From the cell containing the given text, extract its center point as [x, y] coordinate. 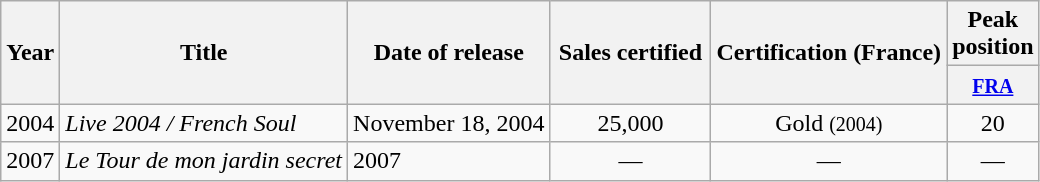
Live 2004 / French Soul [204, 123]
Gold (2004) [829, 123]
Peak position [993, 34]
2004 [30, 123]
Le Tour de mon jardin secret [204, 161]
Sales certified [630, 52]
Date of release [449, 52]
25,000 [630, 123]
FRA [993, 85]
20 [993, 123]
Year [30, 52]
Title [204, 52]
Certification (France) [829, 52]
November 18, 2004 [449, 123]
